Scan for the cell matching the given text and deliver its (X, Y) coordinate at center. 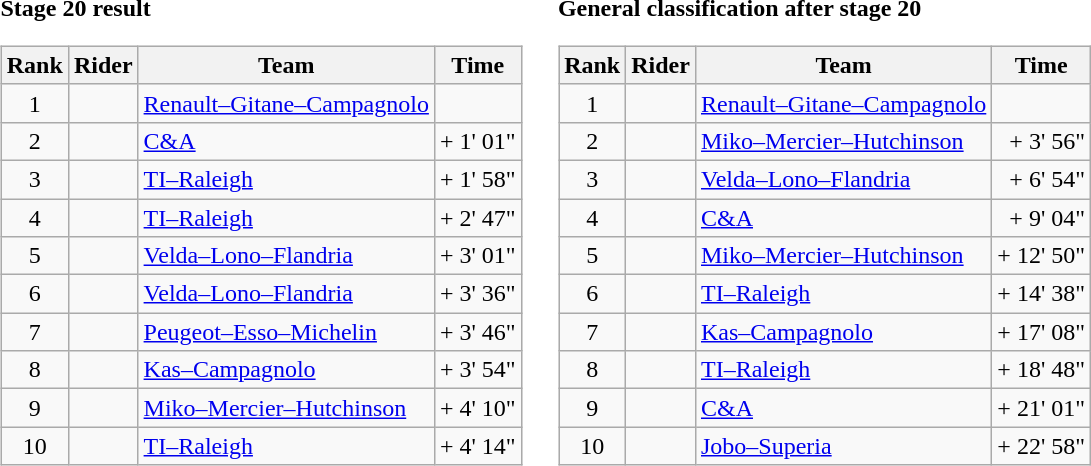
Jobo–Superia (843, 446)
+ 3' 36" (478, 294)
+ 22' 58" (1042, 446)
+ 21' 01" (1042, 408)
+ 3' 56" (1042, 141)
Peugeot–Esso–Michelin (286, 332)
+ 4' 14" (478, 446)
+ 6' 54" (1042, 179)
+ 1' 01" (478, 141)
+ 12' 50" (1042, 256)
+ 3' 46" (478, 332)
+ 1' 58" (478, 179)
+ 3' 01" (478, 256)
+ 18' 48" (1042, 370)
+ 4' 10" (478, 408)
+ 9' 04" (1042, 217)
+ 2' 47" (478, 217)
+ 14' 38" (1042, 294)
+ 3' 54" (478, 370)
+ 17' 08" (1042, 332)
